Detect which cell encompasses the target text, then output its (X, Y) center coordinate. 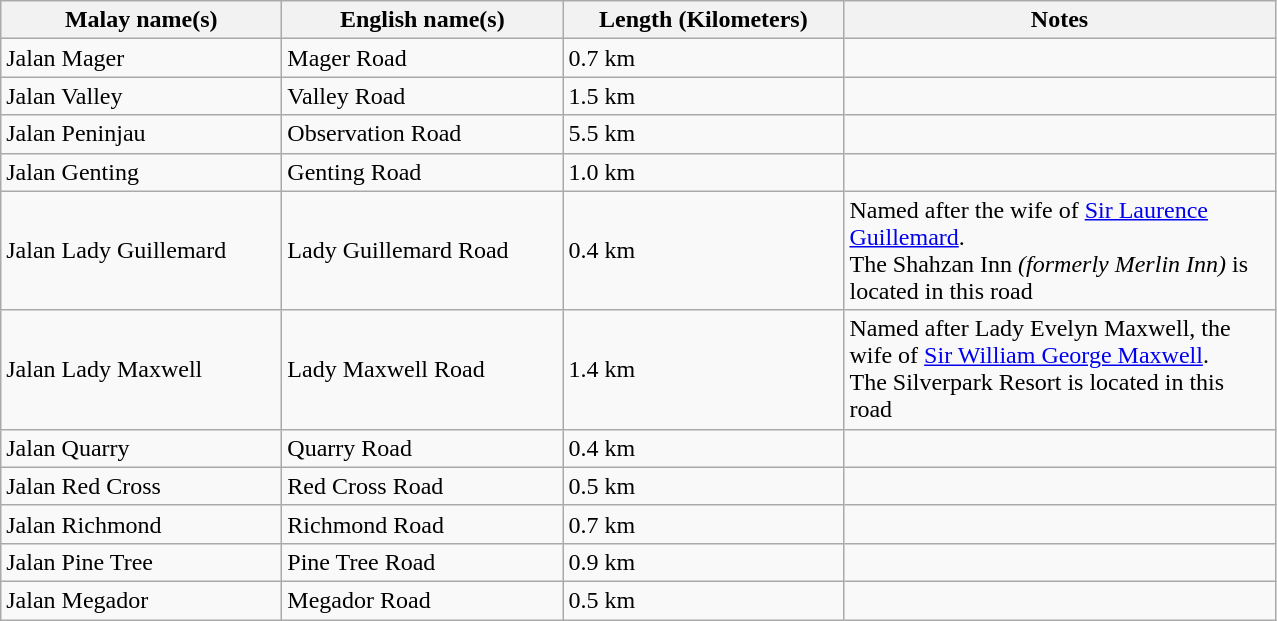
Named after the wife of Sir Laurence Guillemard.The Shahzan Inn (formerly Merlin Inn) is located in this road (1060, 250)
Length (Kilometers) (704, 20)
Jalan Valley (142, 96)
Pine Tree Road (422, 562)
Genting Road (422, 172)
1.5 km (704, 96)
Jalan Red Cross (142, 486)
Jalan Lady Maxwell (142, 370)
1.4 km (704, 370)
Mager Road (422, 58)
Jalan Genting (142, 172)
Malay name(s) (142, 20)
Valley Road (422, 96)
Jalan Mager (142, 58)
Jalan Lady Guillemard (142, 250)
0.9 km (704, 562)
Jalan Pine Tree (142, 562)
1.0 km (704, 172)
Richmond Road (422, 524)
Observation Road (422, 134)
Jalan Quarry (142, 448)
Jalan Richmond (142, 524)
Quarry Road (422, 448)
Jalan Peninjau (142, 134)
Megador Road (422, 600)
Lady Maxwell Road (422, 370)
English name(s) (422, 20)
Named after Lady Evelyn Maxwell, the wife of Sir William George Maxwell.The Silverpark Resort is located in this road (1060, 370)
Lady Guillemard Road (422, 250)
Notes (1060, 20)
Red Cross Road (422, 486)
5.5 km (704, 134)
Jalan Megador (142, 600)
